Search for the cell housing the specified text and yield its [x, y] center coordinate. 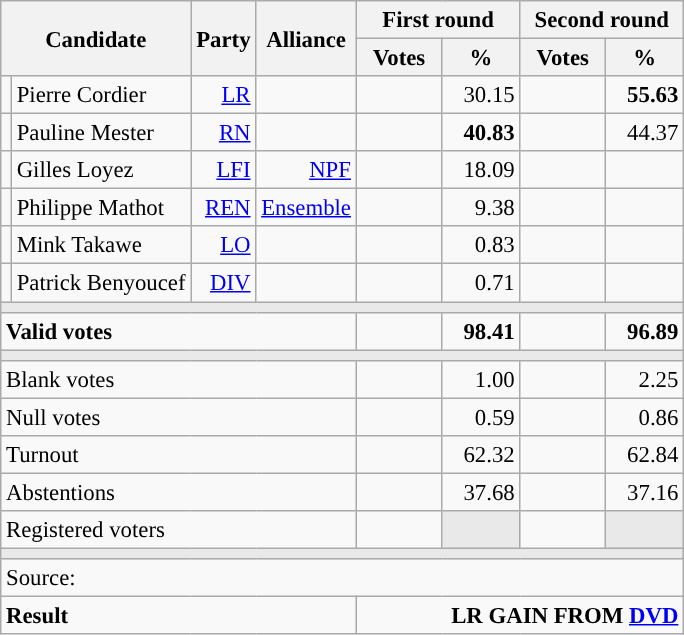
REN [224, 208]
0.71 [481, 283]
Alliance [306, 38]
55.63 [645, 95]
Candidate [96, 38]
LO [224, 245]
LR [224, 95]
Valid votes [179, 331]
Pierre Cordier [101, 95]
Blank votes [179, 379]
Mink Takawe [101, 245]
First round [438, 20]
Gilles Loyez [101, 170]
37.16 [645, 492]
0.59 [481, 417]
37.68 [481, 492]
Second round [602, 20]
96.89 [645, 331]
Patrick Benyoucef [101, 283]
30.15 [481, 95]
Ensemble [306, 208]
LFI [224, 170]
2.25 [645, 379]
44.37 [645, 133]
Turnout [179, 455]
DIV [224, 283]
Abstentions [179, 492]
Party [224, 38]
40.83 [481, 133]
0.83 [481, 245]
18.09 [481, 170]
Result [179, 616]
NPF [306, 170]
62.84 [645, 455]
LR GAIN FROM DVD [520, 616]
Philippe Mathot [101, 208]
1.00 [481, 379]
98.41 [481, 331]
Null votes [179, 417]
9.38 [481, 208]
0.86 [645, 417]
RN [224, 133]
Registered voters [179, 530]
Pauline Mester [101, 133]
Source: [342, 578]
62.32 [481, 455]
